From the cell containing the given text, extract its center point as [X, Y] coordinate. 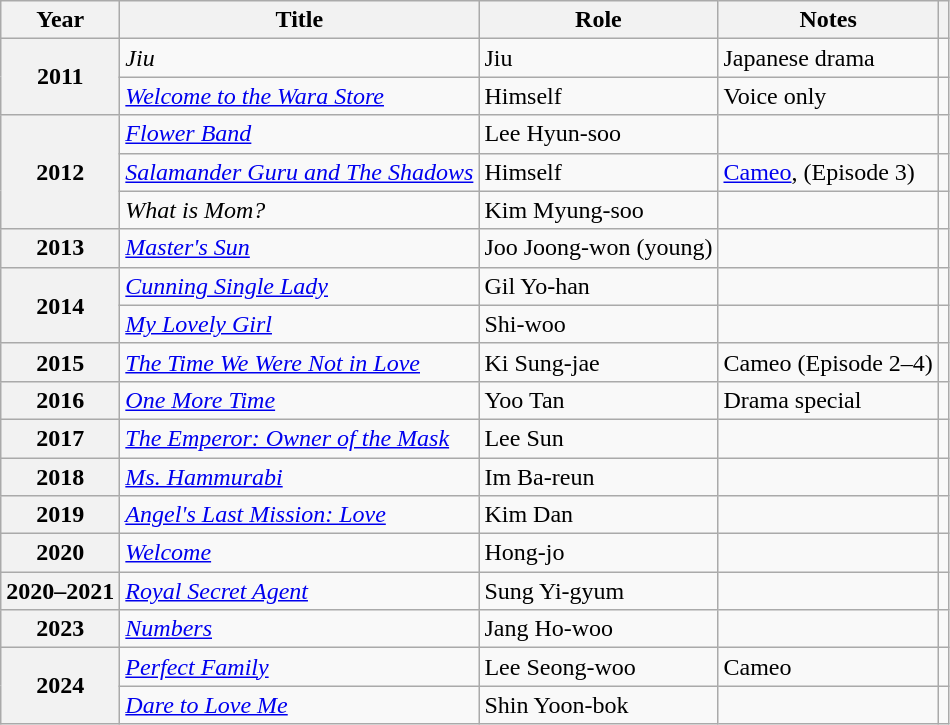
Shi-woo [598, 324]
2020–2021 [60, 591]
The Time We Were Not in Love [300, 362]
Lee Sun [598, 438]
Numbers [300, 629]
Sung Yi-gyum [598, 591]
Master's Sun [300, 248]
Welcome to the Wara Store [300, 96]
Shin Yoon-bok [598, 705]
What is Mom? [300, 210]
2023 [60, 629]
The Emperor: Owner of the Mask [300, 438]
2024 [60, 686]
Role [598, 20]
Salamander Guru and The Shadows [300, 172]
Dare to Love Me [300, 705]
One More Time [300, 400]
Angel's Last Mission: Love [300, 515]
Notes [828, 20]
Welcome [300, 553]
Perfect Family [300, 667]
Hong-jo [598, 553]
Title [300, 20]
My Lovely Girl [300, 324]
Drama special [828, 400]
Cameo (Episode 2–4) [828, 362]
2018 [60, 477]
Kim Myung-soo [598, 210]
Joo Joong-won (young) [598, 248]
Kim Dan [598, 515]
Ki Sung-jae [598, 362]
Cameo [828, 667]
2012 [60, 172]
2017 [60, 438]
Cunning Single Lady [300, 286]
2016 [60, 400]
Cameo, (Episode 3) [828, 172]
Gil Yo-han [598, 286]
Jang Ho-woo [598, 629]
Im Ba-reun [598, 477]
2011 [60, 77]
Japanese drama [828, 58]
2020 [60, 553]
2013 [60, 248]
Yoo Tan [598, 400]
Lee Hyun-soo [598, 134]
Royal Secret Agent [300, 591]
Flower Band [300, 134]
2019 [60, 515]
Year [60, 20]
Ms. Hammurabi [300, 477]
2014 [60, 305]
Lee Seong-woo [598, 667]
Voice only [828, 96]
2015 [60, 362]
